Capture the cell that displays the provided text and extract its [x, y] central coordinate. 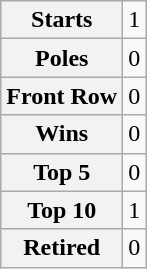
Poles [62, 58]
Front Row [62, 96]
Starts [62, 20]
Top 5 [62, 172]
Retired [62, 248]
Wins [62, 134]
Top 10 [62, 210]
